Scan for the cell matching the given text and deliver its (x, y) coordinate at center. 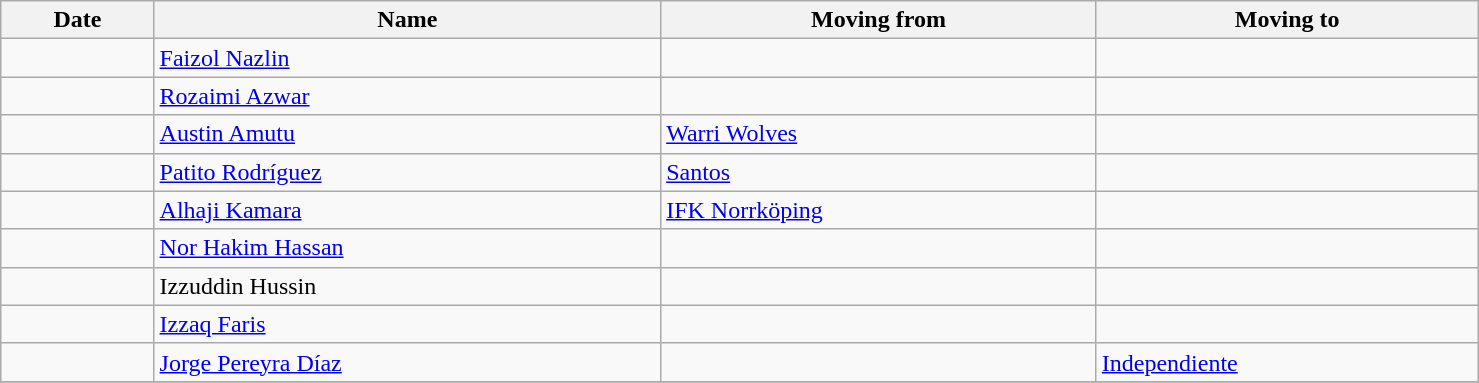
Warri Wolves (879, 134)
IFK Norrköping (879, 210)
Date (78, 20)
Santos (879, 172)
Jorge Pereyra Díaz (408, 362)
Izzuddin Hussin (408, 286)
Rozaimi Azwar (408, 96)
Alhaji Kamara (408, 210)
Independiente (1287, 362)
Name (408, 20)
Moving to (1287, 20)
Patito Rodríguez (408, 172)
Faizol Nazlin (408, 58)
Izzaq Faris (408, 324)
Nor Hakim Hassan (408, 248)
Austin Amutu (408, 134)
Moving from (879, 20)
